Identify which cell holds the provided text, then report its [x, y] central coordinate. 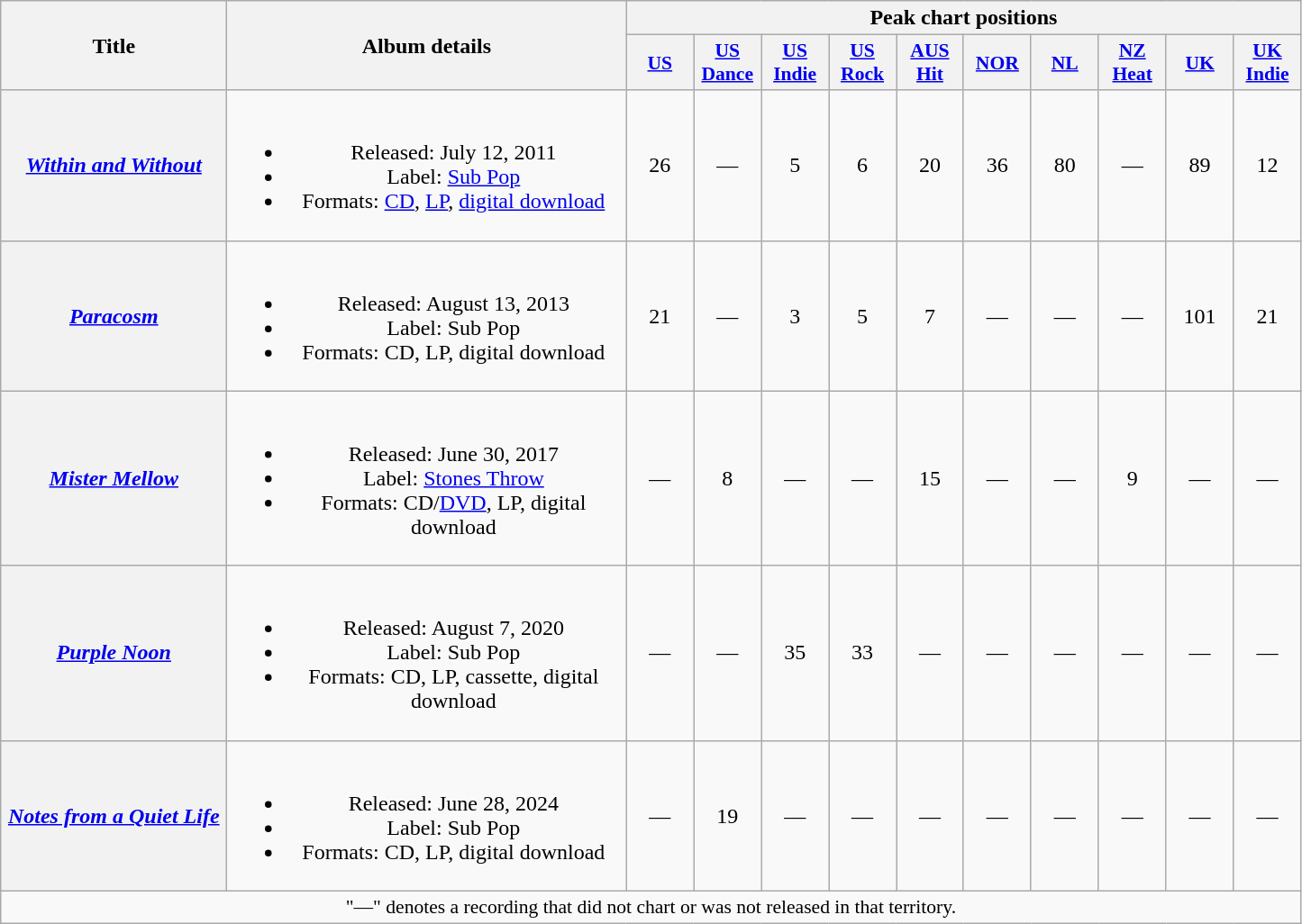
Notes from a Quiet Life [114, 816]
6 [863, 166]
Released: August 13, 2013Label: Sub PopFormats: CD, LP, digital download [427, 315]
19 [728, 816]
US [660, 63]
NZHeat [1132, 63]
Within and Without [114, 166]
Paracosm [114, 315]
USDance [728, 63]
15 [930, 478]
USRock [863, 63]
NOR [997, 63]
26 [660, 166]
9 [1132, 478]
UKIndie [1267, 63]
7 [930, 315]
8 [728, 478]
Purple Noon [114, 653]
20 [930, 166]
Album details [427, 45]
Title [114, 45]
AUSHit [930, 63]
Released: August 7, 2020Label: Sub PopFormats: CD, LP, cassette, digital download [427, 653]
3 [795, 315]
USIndie [795, 63]
NL [1065, 63]
Released: June 30, 2017Label: Stones ThrowFormats: CD/DVD, LP, digital download [427, 478]
Mister Mellow [114, 478]
Released: July 12, 2011Label: Sub PopFormats: CD, LP, digital download [427, 166]
36 [997, 166]
"—" denotes a recording that did not chart or was not released in that territory. [651, 907]
UK [1200, 63]
35 [795, 653]
Released: June 28, 2024Label: Sub PopFormats: CD, LP, digital download [427, 816]
101 [1200, 315]
89 [1200, 166]
Peak chart positions [964, 18]
12 [1267, 166]
33 [863, 653]
80 [1065, 166]
